Return the [x, y] coordinate for the center point of the cell that contains the specified text.  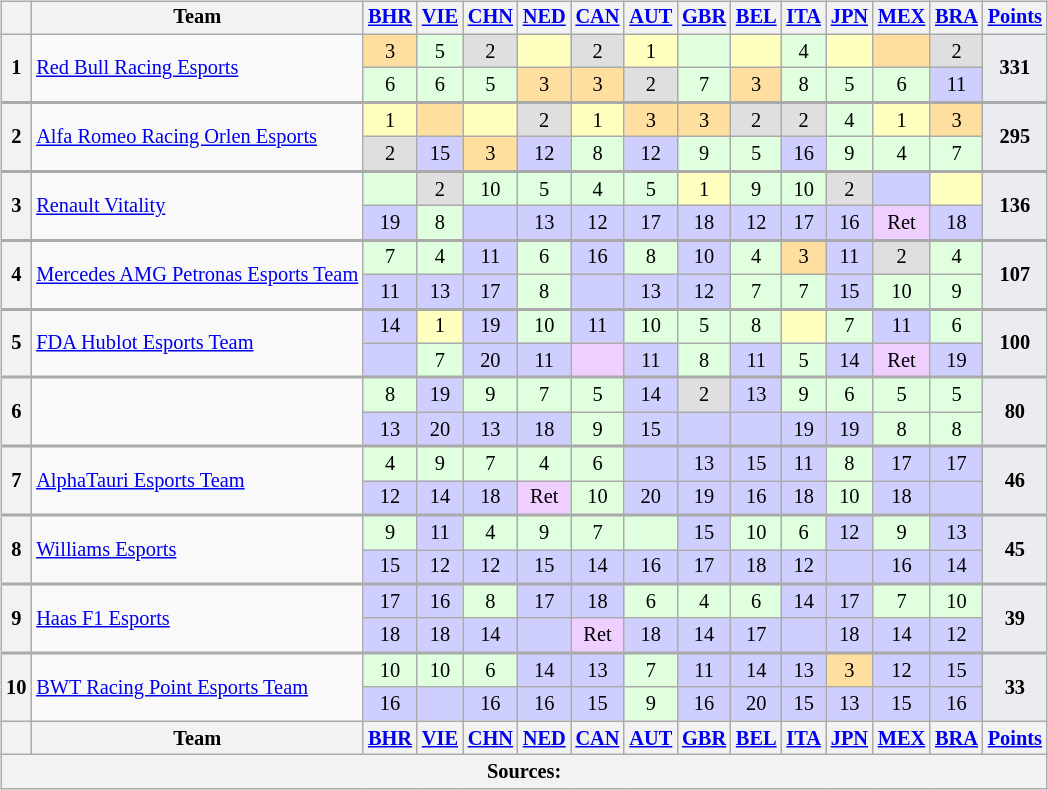
Alfa Romeo Racing Orlen Esports [197, 136]
FDA Hublot Esports Team [197, 344]
331 [1015, 68]
39 [1015, 618]
45 [1015, 550]
80 [1015, 412]
33 [1015, 687]
Red Bull Racing Esports [197, 68]
AlphaTauri Esports Team [197, 480]
Haas F1 Esports [197, 618]
295 [1015, 136]
Williams Esports [197, 550]
Mercedes AMG Petronas Esports Team [197, 274]
Sources: [524, 772]
136 [1015, 206]
BWT Racing Point Esports Team [197, 687]
107 [1015, 274]
Renault Vitality [197, 206]
46 [1015, 480]
100 [1015, 344]
